Return the (X, Y) coordinate for the center point of the cell that contains the specified text.  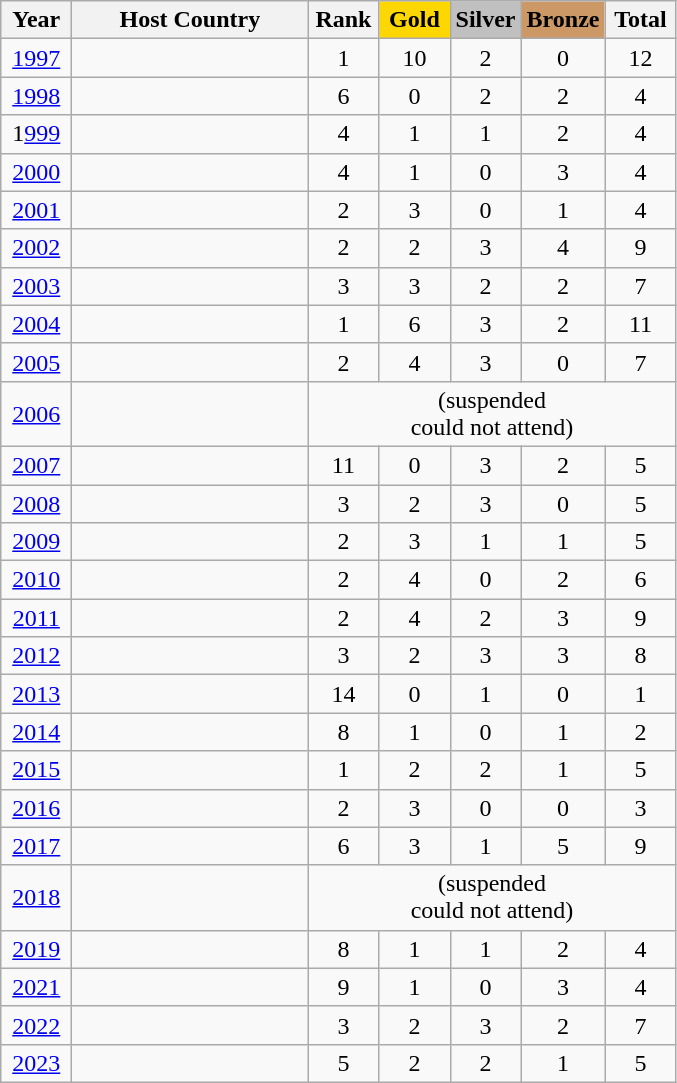
2023 (36, 1063)
10 (414, 58)
Bronze (563, 20)
2014 (36, 732)
Rank (344, 20)
Host Country (190, 20)
Silver (486, 20)
Gold (414, 20)
1999 (36, 134)
2003 (36, 286)
2019 (36, 949)
2013 (36, 694)
2002 (36, 248)
2008 (36, 503)
2010 (36, 580)
2022 (36, 1025)
2012 (36, 656)
2016 (36, 808)
1998 (36, 96)
2000 (36, 172)
2006 (36, 414)
2011 (36, 618)
2015 (36, 770)
14 (344, 694)
2004 (36, 324)
12 (640, 58)
Year (36, 20)
2005 (36, 362)
Total (640, 20)
2021 (36, 987)
2001 (36, 210)
2007 (36, 465)
2018 (36, 898)
2017 (36, 846)
2009 (36, 542)
1997 (36, 58)
